From the cell containing the given text, extract its center point as [x, y] coordinate. 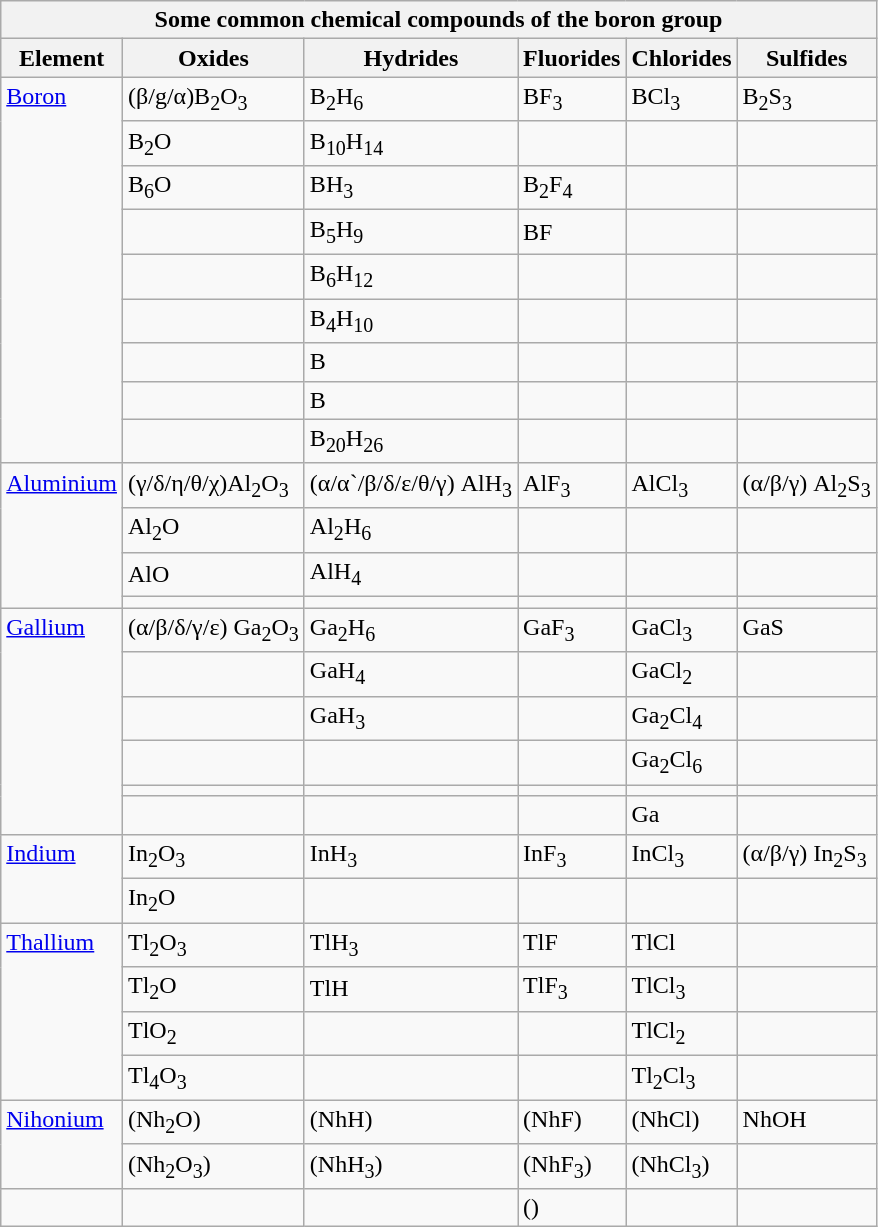
B20H26 [410, 441]
() [572, 1208]
Oxides [213, 58]
Al2H6 [410, 530]
GaCl2 [682, 674]
Ga2H6 [410, 630]
GaCl3 [682, 630]
Ga [682, 815]
B6O [213, 188]
GaH4 [410, 674]
InCl3 [682, 856]
(NhH3) [410, 1166]
Boron [62, 270]
B5H9 [410, 232]
(NhF) [572, 1122]
AlH4 [410, 574]
BF3 [572, 99]
(γ/δ/η/θ/χ)Al2O3 [213, 485]
(NhF3) [572, 1166]
AlF3 [572, 485]
Indium [62, 878]
B2S3 [806, 99]
Nihonium [62, 1144]
(Nh2O3) [213, 1166]
Chlorides [682, 58]
Tl2Cl3 [682, 1078]
TlCl3 [682, 989]
Gallium [62, 721]
Hydrides [410, 58]
AlCl3 [682, 485]
TlH [410, 989]
NhOH [806, 1122]
Sulfides [806, 58]
Tl2O [213, 989]
B2F4 [572, 188]
TlCl [682, 945]
AlO [213, 574]
Tl4O3 [213, 1078]
(α/β/δ/γ/ε) Ga2O3 [213, 630]
BF [572, 232]
(NhCl3) [682, 1166]
(α/β/γ) In2S3 [806, 856]
Some common chemical compounds of the boron group [438, 20]
TlH3 [410, 945]
GaS [806, 630]
B4H10 [410, 321]
TlO2 [213, 1033]
(α/α`/β/δ/ε/θ/γ) AlH3 [410, 485]
(α/β/γ) Al2S3 [806, 485]
TlF [572, 945]
(β/g/α)B2O3 [213, 99]
B10H14 [410, 143]
(NhCl) [682, 1122]
Tl2O3 [213, 945]
GaH3 [410, 718]
Fluorides [572, 58]
BH3 [410, 188]
B2H6 [410, 99]
TlF3 [572, 989]
(NhH) [410, 1122]
TlCl2 [682, 1033]
InF3 [572, 856]
BCl3 [682, 99]
B6H12 [410, 276]
GaF3 [572, 630]
Aluminium [62, 535]
Ga2Cl4 [682, 718]
B2O [213, 143]
(Nh2O) [213, 1122]
InH3 [410, 856]
In2O3 [213, 856]
Element [62, 58]
Thallium [62, 1012]
Ga2Cl6 [682, 763]
Al2O [213, 530]
In2O [213, 900]
